Scan for the cell matching the given text and deliver its [X, Y] coordinate at center. 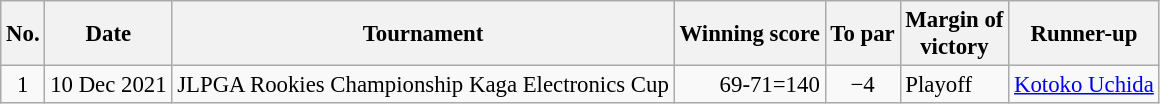
Date [108, 34]
Runner-up [1084, 34]
69-71=140 [750, 85]
10 Dec 2021 [108, 85]
1 [23, 85]
Margin ofvictory [954, 34]
JLPGA Rookies Championship Kaga Electronics Cup [423, 85]
Winning score [750, 34]
Tournament [423, 34]
To par [862, 34]
Kotoko Uchida [1084, 85]
Playoff [954, 85]
−4 [862, 85]
No. [23, 34]
